Scan for the cell matching the given text and deliver its (X, Y) coordinate at center. 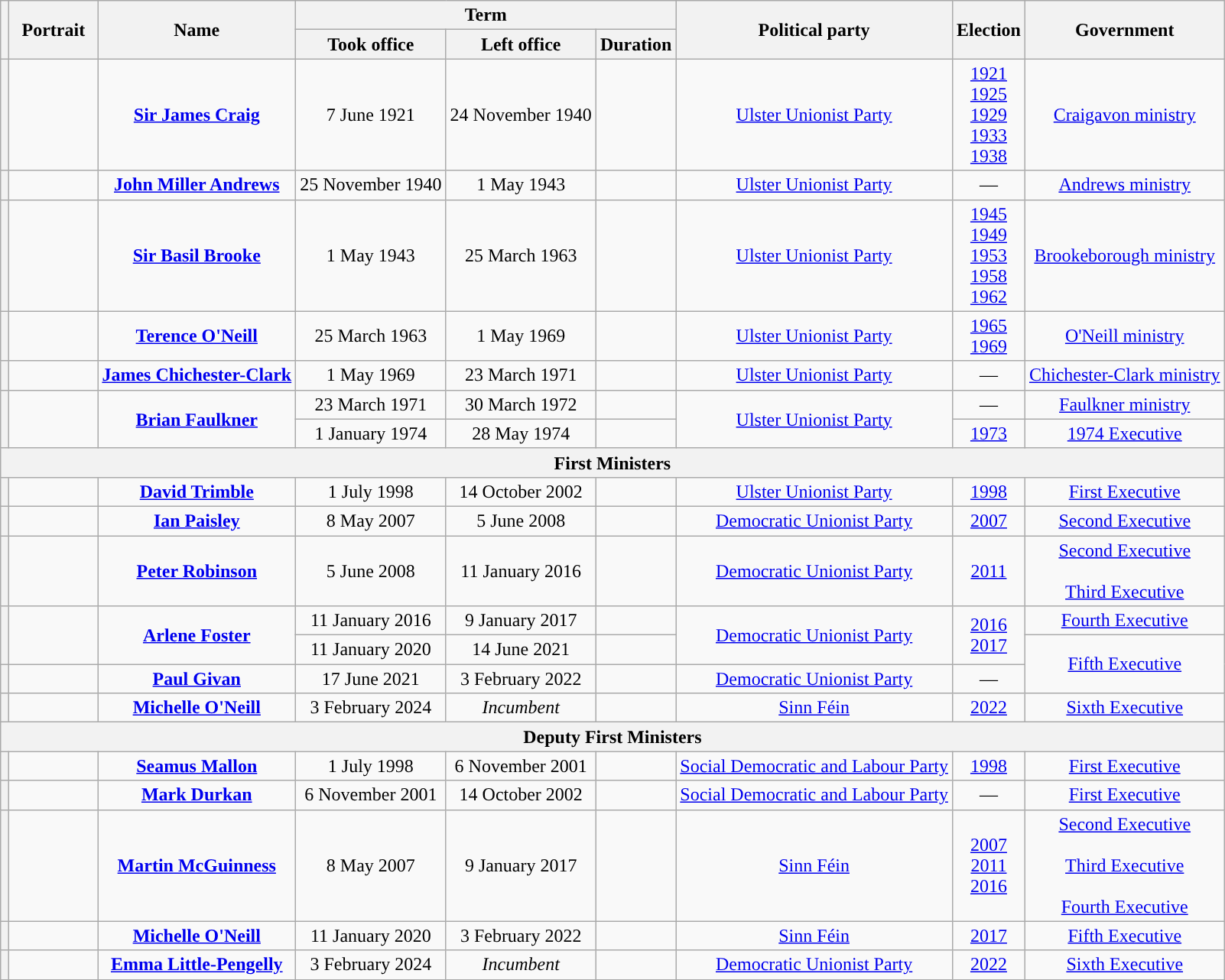
Seamus Mallon (197, 766)
1 January 1974 (371, 433)
Terence O'Neill (197, 336)
Mark Durkan (197, 795)
Martin McGuinness (197, 865)
Portrait (54, 30)
Arlene Foster (197, 635)
200720112016 (988, 865)
Deputy First Ministers (612, 737)
30 March 1972 (521, 404)
Second Executive (1124, 521)
Craigavon ministry (1124, 115)
Fourth Executive (1124, 621)
Political party (814, 30)
Government (1124, 30)
28 May 1974 (521, 433)
James Chichester-Clark (197, 375)
O'Neill ministry (1124, 336)
17 June 2021 (371, 679)
Brian Faulkner (197, 419)
24 November 1940 (521, 115)
25 November 1940 (371, 185)
Sir James Craig (197, 115)
Name (197, 30)
Second ExecutiveThird ExecutiveFourth Executive (1124, 865)
7 June 1921 (371, 115)
20162017 (988, 635)
19651969 (988, 336)
1974 Executive (1124, 433)
John Miller Andrews (197, 185)
Andrews ministry (1124, 185)
2011 (988, 570)
Paul Givan (197, 679)
Ian Paisley (197, 521)
2007 (988, 521)
19451949195319581962 (988, 255)
14 June 2021 (521, 650)
Chichester-Clark ministry (1124, 375)
Emma Little-Pengelly (197, 965)
Election (988, 30)
Faulkner ministry (1124, 404)
Peter Robinson (197, 570)
1973 (988, 433)
2017 (988, 936)
Sir Basil Brooke (197, 255)
Term (486, 15)
First Ministers (612, 462)
Brookeborough ministry (1124, 255)
Left office (521, 44)
Second ExecutiveThird Executive (1124, 570)
19211925192919331938 (988, 115)
David Trimble (197, 492)
Duration (635, 44)
Took office (371, 44)
